Extract the [x, y] coordinate from the center of the cell holding the provided text.  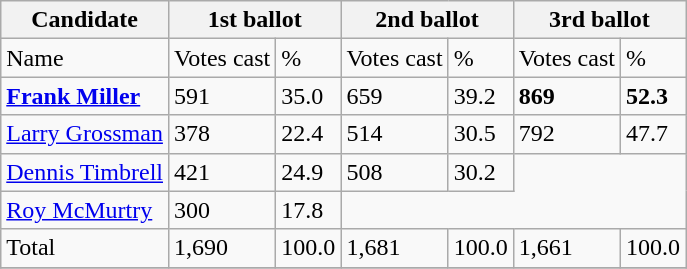
52.3 [652, 96]
Dennis Timbrell [85, 172]
Roy McMurtry [85, 210]
Candidate [85, 20]
300 [222, 210]
1,681 [394, 248]
421 [222, 172]
Name [85, 58]
591 [222, 96]
30.2 [480, 172]
35.0 [308, 96]
Total [85, 248]
39.2 [480, 96]
378 [222, 134]
792 [566, 134]
17.8 [308, 210]
1st ballot [255, 20]
Larry Grossman [85, 134]
Frank Miller [85, 96]
47.7 [652, 134]
24.9 [308, 172]
2nd ballot [427, 20]
22.4 [308, 134]
1,690 [222, 248]
1,661 [566, 248]
514 [394, 134]
659 [394, 96]
3rd ballot [599, 20]
508 [394, 172]
869 [566, 96]
30.5 [480, 134]
